Extract the [X, Y] coordinate from the center of the cell holding the provided text.  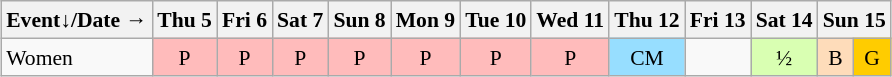
Sat 7 [300, 20]
Event↓/Date → [76, 20]
Tue 10 [496, 20]
Sat 14 [784, 20]
½ [784, 56]
Mon 9 [426, 20]
Fri 6 [244, 20]
Thu 12 [647, 20]
Sun 8 [359, 20]
Fri 13 [718, 20]
CM [647, 56]
Sun 15 [854, 20]
Women [76, 56]
Thu 5 [184, 20]
Wed 11 [570, 20]
G [872, 56]
B [836, 56]
